Provide the [x, y] coordinate of the cell's center where the given text is located.  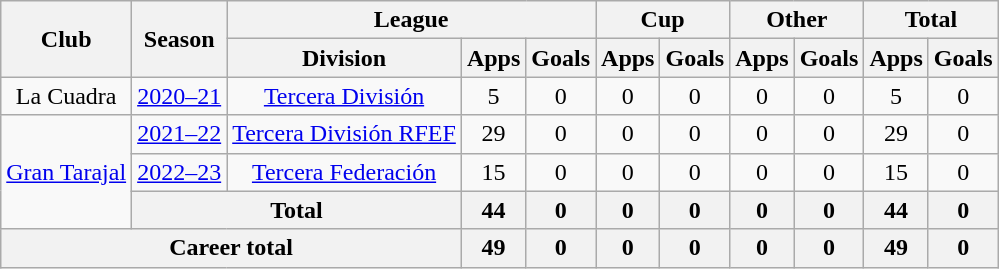
2021–22 [180, 134]
La Cuadra [66, 96]
Gran Tarajal [66, 172]
Tercera Federación [344, 172]
Tercera División RFEF [344, 134]
Season [180, 39]
2020–21 [180, 96]
Tercera División [344, 96]
Cup [663, 20]
League [412, 20]
Other [797, 20]
2022–23 [180, 172]
Division [344, 58]
Club [66, 39]
Career total [232, 248]
